Find where the given text appears and provide that cell's center as (x, y) coordinate. 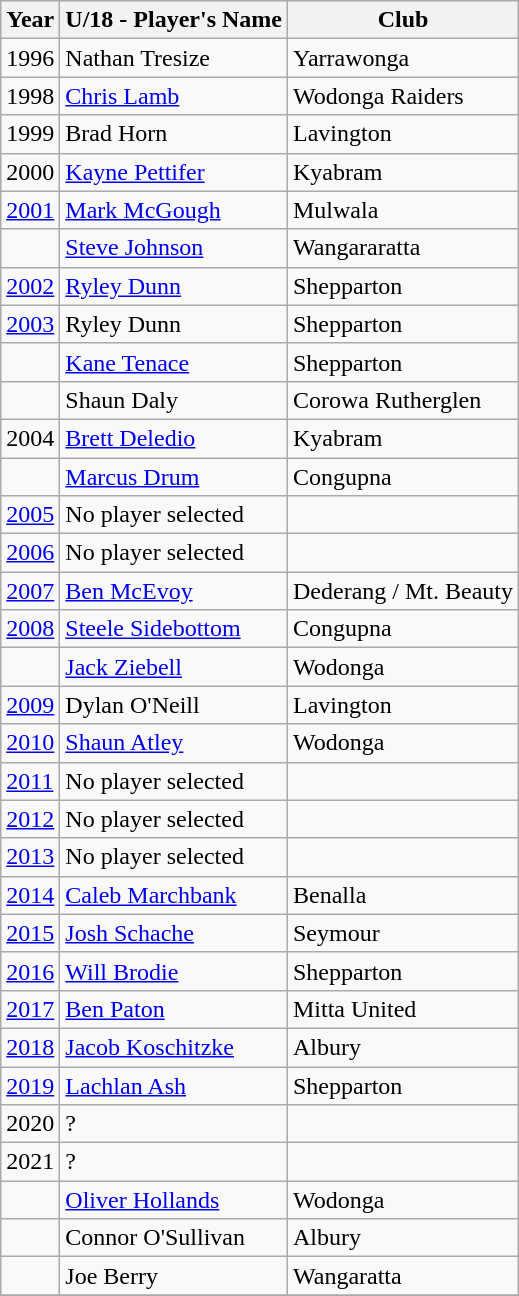
2001 (30, 210)
Chris Lamb (174, 96)
2008 (30, 629)
2018 (30, 1047)
Mulwala (402, 210)
Benalla (402, 895)
Brett Deledio (174, 438)
2003 (30, 324)
Wangaratta (402, 1276)
Ben Paton (174, 1009)
2014 (30, 895)
Seymour (402, 933)
Steve Johnson (174, 248)
2015 (30, 933)
2013 (30, 857)
Yarrawonga (402, 58)
2010 (30, 743)
2004 (30, 438)
Year (30, 20)
Connor O'Sullivan (174, 1238)
2011 (30, 781)
Lachlan Ash (174, 1085)
Will Brodie (174, 971)
Corowa Rutherglen (402, 400)
2002 (30, 286)
2009 (30, 705)
Nathan Tresize (174, 58)
Wangararatta (402, 248)
2000 (30, 172)
Mark McGough (174, 210)
2016 (30, 971)
U/18 - Player's Name (174, 20)
Josh Schache (174, 933)
2020 (30, 1124)
Jacob Koschitzke (174, 1047)
2007 (30, 591)
Wodonga Raiders (402, 96)
2005 (30, 515)
Jack Ziebell (174, 667)
Kane Tenace (174, 362)
Brad Horn (174, 134)
1996 (30, 58)
Oliver Hollands (174, 1200)
1998 (30, 96)
Ben McEvoy (174, 591)
2006 (30, 553)
2021 (30, 1162)
Kayne Pettifer (174, 172)
1999 (30, 134)
Dylan O'Neill (174, 705)
2017 (30, 1009)
2012 (30, 819)
Steele Sidebottom (174, 629)
Dederang / Mt. Beauty (402, 591)
Club (402, 20)
Shaun Atley (174, 743)
Mitta United (402, 1009)
Marcus Drum (174, 477)
Caleb Marchbank (174, 895)
Shaun Daly (174, 400)
Joe Berry (174, 1276)
2019 (30, 1085)
